Pinpoint the cell where the given text exists, returning its [x, y] midpoint coordinate. 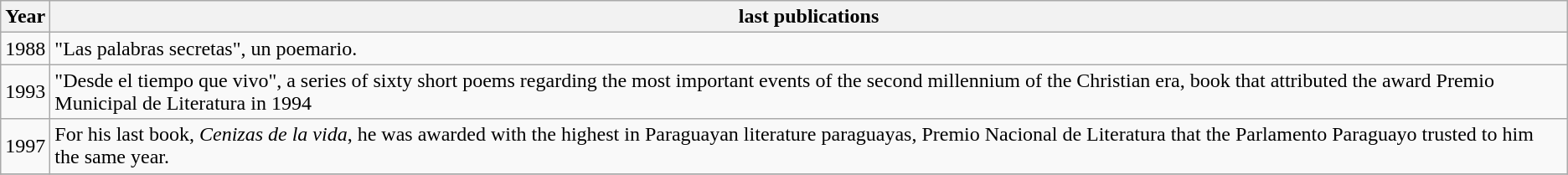
1997 [25, 146]
1988 [25, 49]
Year [25, 17]
last publications [809, 17]
"Las palabras secretas", un poemario. [809, 49]
1993 [25, 92]
